Identify which cell holds the provided text, then report its (x, y) central coordinate. 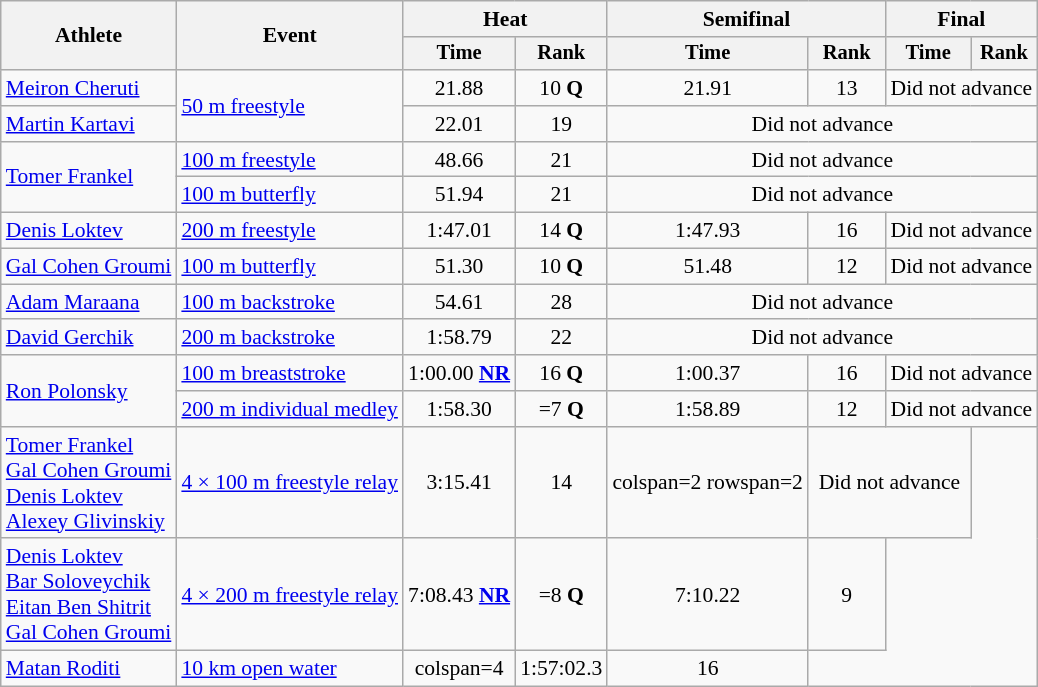
Tomer FrankelGal Cohen GroumiDenis LoktevAlexey Glivinskiy (89, 483)
Semifinal (746, 19)
colspan=4 (459, 669)
200 m individual medley (290, 409)
200 m freestyle (290, 231)
22 (561, 338)
10 km open water (290, 669)
Denis Loktev (89, 231)
Denis LoktevBar SoloveychikEitan Ben ShitritGal Cohen Groumi (89, 595)
David Gerchik (89, 338)
51.48 (708, 267)
Adam Maraana (89, 302)
=8 Q (561, 595)
colspan=2 rowspan=2 (708, 483)
48.66 (459, 160)
9 (847, 595)
1:58.79 (459, 338)
100 m freestyle (290, 160)
Heat (505, 19)
200 m backstroke (290, 338)
1:58.89 (708, 409)
1:00.37 (708, 373)
100 m backstroke (290, 302)
Martin Kartavi (89, 124)
19 (561, 124)
Tomer Frankel (89, 178)
1:47.93 (708, 231)
21.91 (708, 88)
14 Q (561, 231)
22.01 (459, 124)
4 × 100 m freestyle relay (290, 483)
50 m freestyle (290, 106)
51.94 (459, 195)
4 × 200 m freestyle relay (290, 595)
14 (561, 483)
21.88 (459, 88)
51.30 (459, 267)
1:58.30 (459, 409)
1:47.01 (459, 231)
Event (290, 36)
Meiron Cheruti (89, 88)
7:10.22 (708, 595)
28 (561, 302)
Final (962, 19)
=7 Q (561, 409)
100 m breaststroke (290, 373)
Athlete (89, 36)
Ron Polonsky (89, 390)
Gal Cohen Groumi (89, 267)
13 (847, 88)
1:00.00 NR (459, 373)
1:57:02.3 (561, 669)
16 Q (561, 373)
3:15.41 (459, 483)
Matan Roditi (89, 669)
54.61 (459, 302)
7:08.43 NR (459, 595)
